Locate the cell with the specified text and output its [x, y] center coordinate. 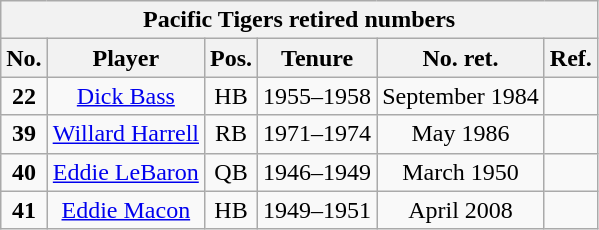
1971–1974 [318, 134]
1955–1958 [318, 96]
September 1984 [461, 96]
Pacific Tigers retired numbers [300, 20]
39 [24, 134]
1949–1951 [318, 210]
No. ret. [461, 58]
RB [232, 134]
Ref. [570, 58]
May 1986 [461, 134]
22 [24, 96]
Willard Harrell [126, 134]
41 [24, 210]
Pos. [232, 58]
March 1950 [461, 172]
1946–1949 [318, 172]
Dick Bass [126, 96]
QB [232, 172]
40 [24, 172]
Player [126, 58]
April 2008 [461, 210]
Eddie LeBaron [126, 172]
No. [24, 58]
Eddie Macon [126, 210]
Tenure [318, 58]
